Provide the [x, y] coordinate of the cell's center where the given text is located.  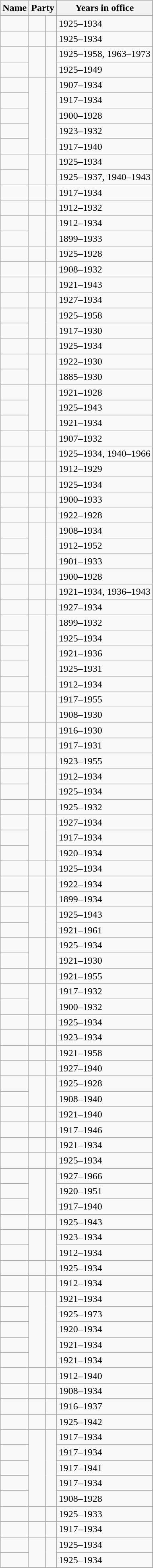
1917–1946 [105, 1130]
1917–1932 [105, 992]
Party [43, 8]
1917–1955 [105, 700]
1921–1928 [105, 392]
1921–1930 [105, 961]
1899–1934 [105, 899]
1912–1932 [105, 208]
1925–1973 [105, 1314]
1900–1932 [105, 1007]
1917–1941 [105, 1468]
1925–1958 [105, 315]
1908–1928 [105, 1499]
1917–1931 [105, 746]
1920–1951 [105, 1191]
1925–1958, 1963–1973 [105, 54]
1925–1934, 1940–1966 [105, 454]
1923–1932 [105, 131]
1925–1933 [105, 1514]
1912–1952 [105, 546]
1923–1955 [105, 761]
Years in office [105, 8]
1921–1961 [105, 930]
1925–1931 [105, 669]
1916–1930 [105, 730]
1907–1932 [105, 438]
1925–1932 [105, 807]
1921–1936 [105, 653]
1922–1928 [105, 515]
1925–1949 [105, 69]
1921–1940 [105, 1114]
1921–1943 [105, 285]
Name [14, 8]
1908–1932 [105, 269]
1922–1930 [105, 361]
1907–1934 [105, 85]
1921–1934, 1936–1943 [105, 592]
1927–1966 [105, 1176]
1921–1958 [105, 1053]
1925–1937, 1940–1943 [105, 177]
1908–1940 [105, 1099]
1921–1955 [105, 976]
1908–1930 [105, 715]
1925–1942 [105, 1421]
1917–1930 [105, 331]
1899–1933 [105, 239]
1912–1929 [105, 469]
1927–1940 [105, 1068]
1922–1934 [105, 884]
1885–1930 [105, 377]
1900–1933 [105, 500]
1899–1932 [105, 623]
1916–1937 [105, 1406]
1901–1933 [105, 561]
1912–1940 [105, 1375]
